Find where the given text appears and provide that cell's center as (X, Y) coordinate. 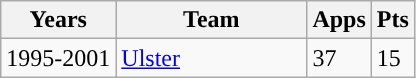
Pts (392, 20)
1995-2001 (58, 58)
37 (339, 58)
Years (58, 20)
Team (212, 20)
Apps (339, 20)
Ulster (212, 58)
15 (392, 58)
